Capture the cell that displays the provided text and extract its [x, y] central coordinate. 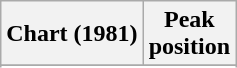
Peakposition [189, 34]
Chart (1981) [72, 34]
